Find where the given text appears and provide that cell's center as (X, Y) coordinate. 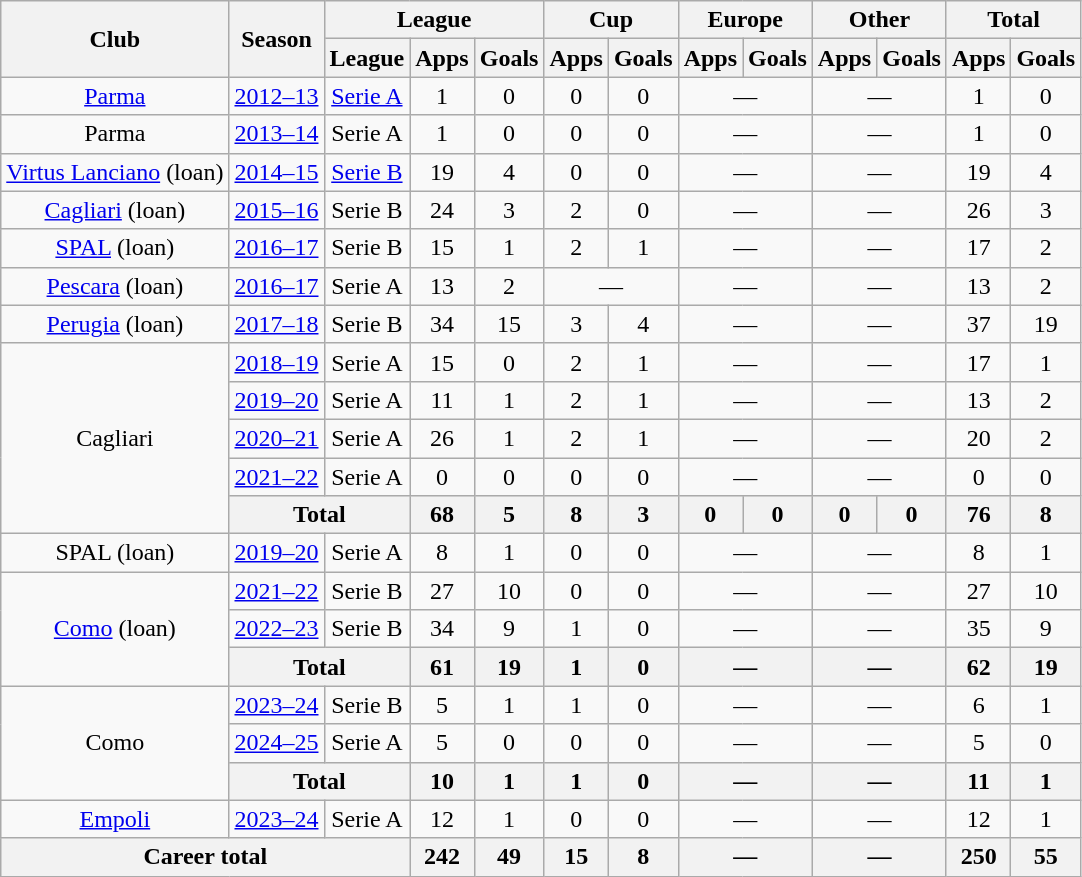
Pescara (loan) (115, 286)
61 (442, 667)
Europe (745, 20)
Como (115, 743)
55 (1046, 857)
49 (509, 857)
2013–14 (276, 134)
68 (442, 515)
2018–19 (276, 362)
2014–15 (276, 172)
Club (115, 39)
62 (978, 667)
Season (276, 39)
2022–23 (276, 629)
Cagliari (115, 438)
2012–13 (276, 96)
Empoli (115, 819)
6 (978, 705)
250 (978, 857)
Other (879, 20)
2020–21 (276, 438)
Virtus Lanciano (loan) (115, 172)
Perugia (loan) (115, 324)
Career total (206, 857)
24 (442, 210)
2024–25 (276, 743)
242 (442, 857)
2017–18 (276, 324)
Cagliari (loan) (115, 210)
76 (978, 515)
Cup (611, 20)
37 (978, 324)
35 (978, 629)
2015–16 (276, 210)
20 (978, 438)
Como (loan) (115, 629)
